Extract the [x, y] coordinate from the center of the cell holding the provided text.  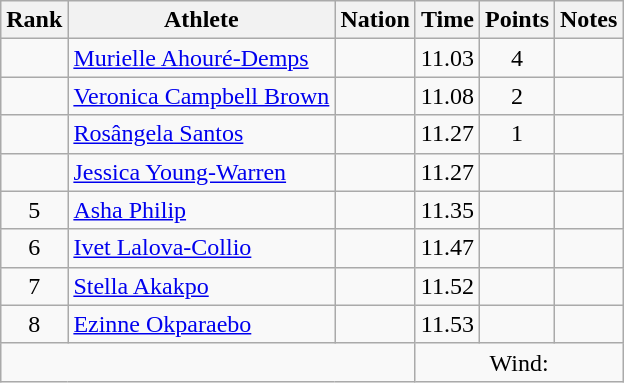
11.53 [447, 324]
11.35 [447, 210]
Points [516, 20]
11.03 [447, 58]
Stella Akakpo [202, 286]
5 [34, 210]
11.47 [447, 248]
11.52 [447, 286]
Athlete [202, 20]
4 [516, 58]
Ezinne Okparaebo [202, 324]
Rank [34, 20]
6 [34, 248]
2 [516, 96]
11.08 [447, 96]
1 [516, 134]
Time [447, 20]
7 [34, 286]
Nation [375, 20]
Ivet Lalova-Collio [202, 248]
Notes [589, 20]
Asha Philip [202, 210]
8 [34, 324]
Wind: [519, 362]
Veronica Campbell Brown [202, 96]
Jessica Young-Warren [202, 172]
Rosângela Santos [202, 134]
Murielle Ahouré-Demps [202, 58]
